Provide the (x, y) coordinate of the cell's center where the given text is located.  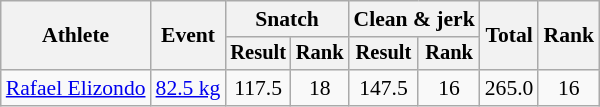
Athlete (76, 36)
18 (320, 88)
Event (188, 36)
265.0 (510, 88)
Rafael Elizondo (76, 88)
Total (510, 36)
82.5 kg (188, 88)
Snatch (286, 19)
147.5 (384, 88)
Clean & jerk (414, 19)
117.5 (258, 88)
